Identify which cell holds the provided text, then report its (X, Y) central coordinate. 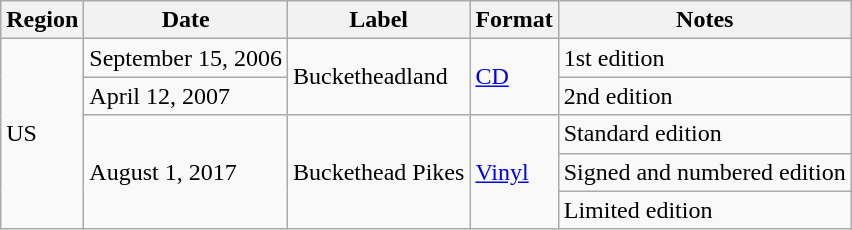
1st edition (704, 58)
Standard edition (704, 134)
September 15, 2006 (186, 58)
Limited edition (704, 210)
Region (42, 20)
April 12, 2007 (186, 96)
Signed and numbered edition (704, 172)
August 1, 2017 (186, 172)
Buckethead Pikes (379, 172)
Date (186, 20)
US (42, 134)
Bucketheadland (379, 77)
Notes (704, 20)
CD (514, 77)
2nd edition (704, 96)
Vinyl (514, 172)
Format (514, 20)
Label (379, 20)
